Determine the [x, y] coordinate at the center of the cell enclosing the given text.  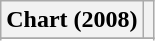
Chart (2008) [72, 20]
